Determine the [x, y] coordinate at the center of the cell enclosing the given text.  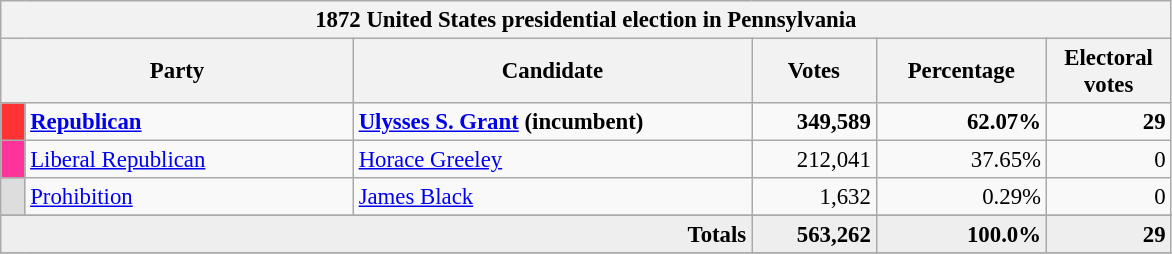
0.29% [961, 197]
Electoral votes [1108, 72]
Totals [376, 235]
100.0% [961, 235]
Horace Greeley [552, 160]
Prohibition [189, 197]
1,632 [814, 197]
James Black [552, 197]
Candidate [552, 72]
563,262 [814, 235]
62.07% [961, 122]
Liberal Republican [189, 160]
Party [178, 72]
Percentage [961, 72]
37.65% [961, 160]
212,041 [814, 160]
349,589 [814, 122]
Republican [189, 122]
1872 United States presidential election in Pennsylvania [586, 20]
Ulysses S. Grant (incumbent) [552, 122]
Votes [814, 72]
